For the text-containing cell, return its midpoint in (X, Y) coordinate format. 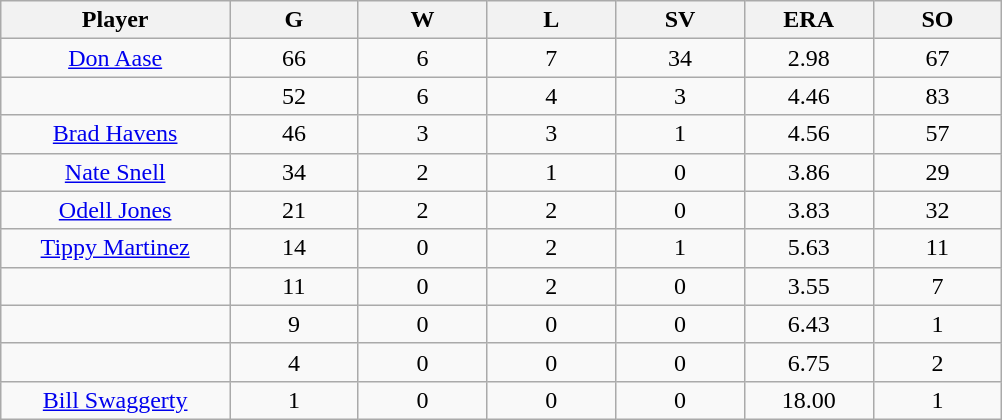
83 (938, 96)
46 (294, 134)
21 (294, 210)
52 (294, 96)
SV (680, 20)
6.75 (808, 362)
Odell Jones (116, 210)
14 (294, 248)
Nate Snell (116, 172)
4.46 (808, 96)
5.63 (808, 248)
57 (938, 134)
3.83 (808, 210)
32 (938, 210)
ERA (808, 20)
Bill Swaggerty (116, 400)
3.55 (808, 286)
Player (116, 20)
18.00 (808, 400)
66 (294, 58)
4.56 (808, 134)
3.86 (808, 172)
Brad Havens (116, 134)
6.43 (808, 324)
Don Aase (116, 58)
29 (938, 172)
67 (938, 58)
2.98 (808, 58)
Tippy Martinez (116, 248)
SO (938, 20)
G (294, 20)
9 (294, 324)
W (422, 20)
L (552, 20)
